Provide the (X, Y) coordinate of the cell's center where the given text is located.  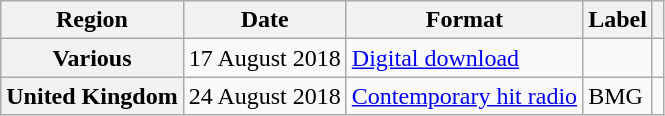
Format (464, 20)
Digital download (464, 58)
Label (618, 20)
Date (264, 20)
17 August 2018 (264, 58)
Contemporary hit radio (464, 96)
Region (92, 20)
Various (92, 58)
24 August 2018 (264, 96)
BMG (618, 96)
United Kingdom (92, 96)
